Extract the (x, y) coordinate from the center of the cell holding the provided text.  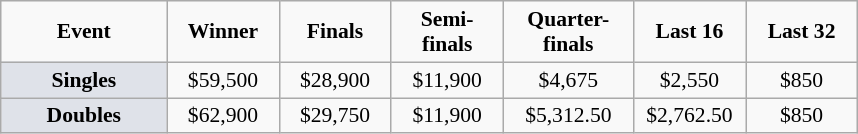
Singles (84, 80)
$2,550 (689, 80)
$2,762.50 (689, 116)
Semi-finals (447, 32)
$4,675 (568, 80)
Last 32 (802, 32)
$59,500 (223, 80)
Event (84, 32)
$62,900 (223, 116)
Last 16 (689, 32)
$29,750 (335, 116)
Winner (223, 32)
$28,900 (335, 80)
Doubles (84, 116)
$5,312.50 (568, 116)
Quarter-finals (568, 32)
Finals (335, 32)
